Provide the [X, Y] coordinate of the cell's center where the given text is located.  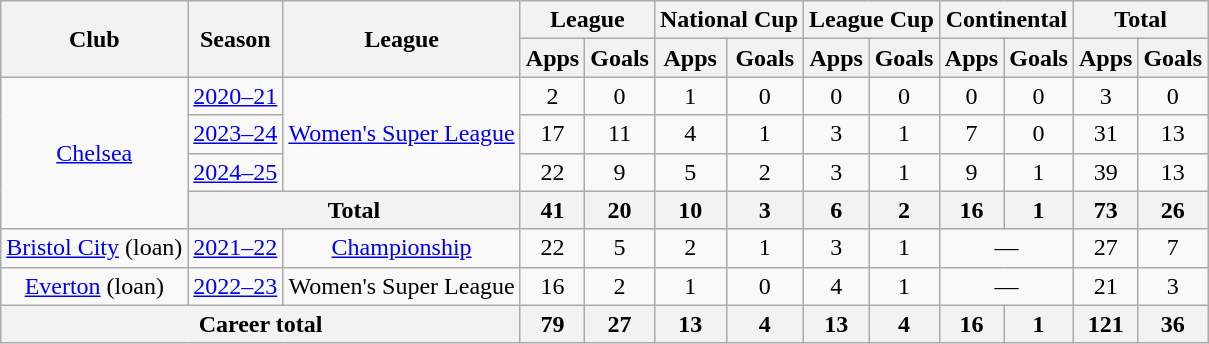
36 [1173, 324]
39 [1105, 172]
National Cup [728, 20]
Everton (loan) [94, 286]
26 [1173, 210]
Chelsea [94, 153]
17 [552, 134]
121 [1105, 324]
73 [1105, 210]
League Cup [872, 20]
20 [620, 210]
6 [836, 210]
79 [552, 324]
Season [236, 39]
Career total [261, 324]
41 [552, 210]
10 [690, 210]
Championship [402, 248]
21 [1105, 286]
11 [620, 134]
Bristol City (loan) [94, 248]
Continental [1006, 20]
2023–24 [236, 134]
2020–21 [236, 96]
Club [94, 39]
2022–23 [236, 286]
2024–25 [236, 172]
31 [1105, 134]
2021–22 [236, 248]
